Return [X, Y] of the center of cell containing provided text 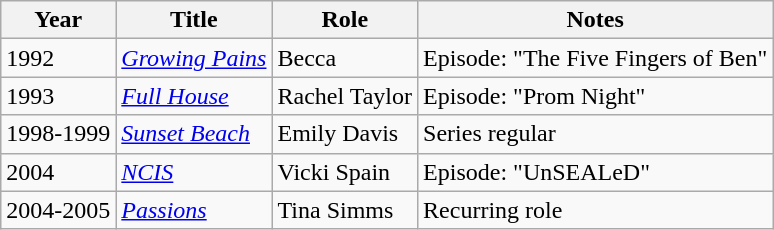
Year [58, 20]
Series regular [596, 134]
2004 [58, 172]
Recurring role [596, 210]
1992 [58, 58]
Episode: "The Five Fingers of Ben" [596, 58]
Rachel Taylor [345, 96]
1998-1999 [58, 134]
NCIS [194, 172]
Passions [194, 210]
Vicki Spain [345, 172]
Emily Davis [345, 134]
Episode: "Prom Night" [596, 96]
Sunset Beach [194, 134]
1993 [58, 96]
Role [345, 20]
2004-2005 [58, 210]
Growing Pains [194, 58]
Full House [194, 96]
Episode: "UnSEALeD" [596, 172]
Becca [345, 58]
Notes [596, 20]
Title [194, 20]
Tina Simms [345, 210]
